Determine the [X, Y] coordinate at the center of the cell enclosing the given text.  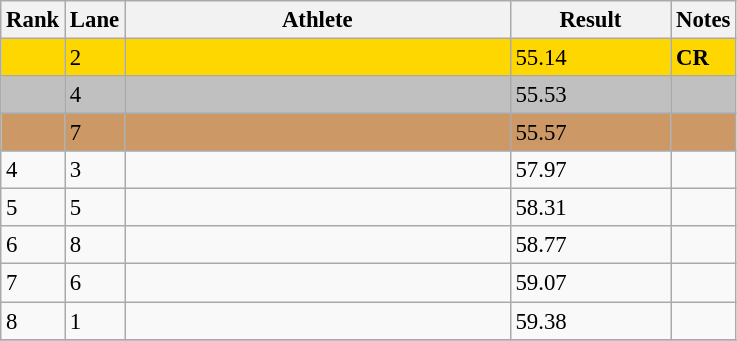
2 [95, 58]
Lane [95, 20]
3 [95, 170]
Result [590, 20]
55.14 [590, 58]
57.97 [590, 170]
1 [95, 321]
Athlete [318, 20]
59.38 [590, 321]
58.77 [590, 245]
55.53 [590, 95]
Notes [704, 20]
58.31 [590, 208]
55.57 [590, 133]
CR [704, 58]
59.07 [590, 283]
Rank [33, 20]
